Search for the cell housing the specified text and yield its (x, y) center coordinate. 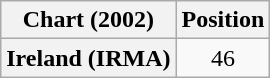
Chart (2002) (88, 20)
46 (223, 58)
Ireland (IRMA) (88, 58)
Position (223, 20)
